Identify which cell holds the provided text, then report its [x, y] central coordinate. 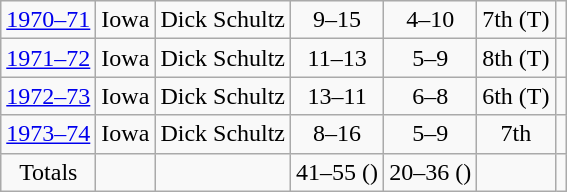
6th (T) [516, 96]
1972–73 [48, 96]
9–15 [338, 20]
6–8 [430, 96]
1973–74 [48, 134]
11–13 [338, 58]
1971–72 [48, 58]
7th [516, 134]
20–36 () [430, 172]
4–10 [430, 20]
8th (T) [516, 58]
8–16 [338, 134]
7th (T) [516, 20]
13–11 [338, 96]
41–55 () [338, 172]
Totals [48, 172]
1970–71 [48, 20]
